Find where the given text appears and provide that cell's center as [X, Y] coordinate. 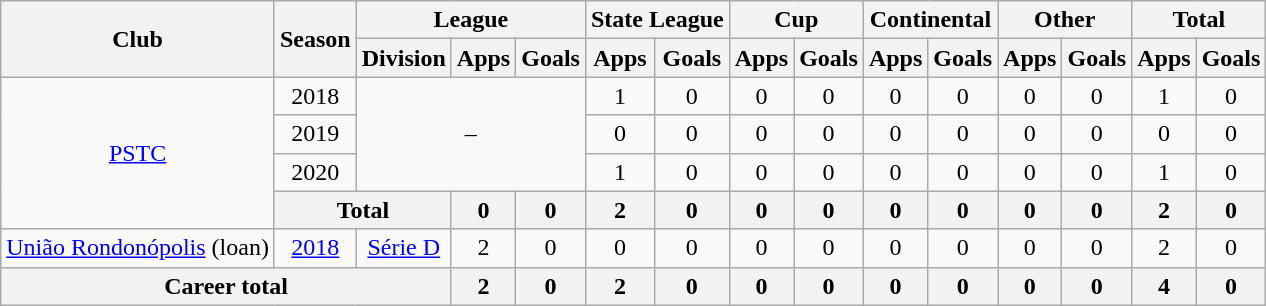
Career total [226, 286]
Cup [796, 20]
League [470, 20]
– [470, 134]
State League [657, 20]
4 [1164, 286]
Other [1065, 20]
Continental [930, 20]
2020 [315, 172]
PSTC [138, 153]
2019 [315, 134]
Club [138, 39]
Série D [404, 248]
Division [404, 58]
União Rondonópolis (loan) [138, 248]
Season [315, 39]
